Pinpoint the cell where the given text exists, returning its (x, y) midpoint coordinate. 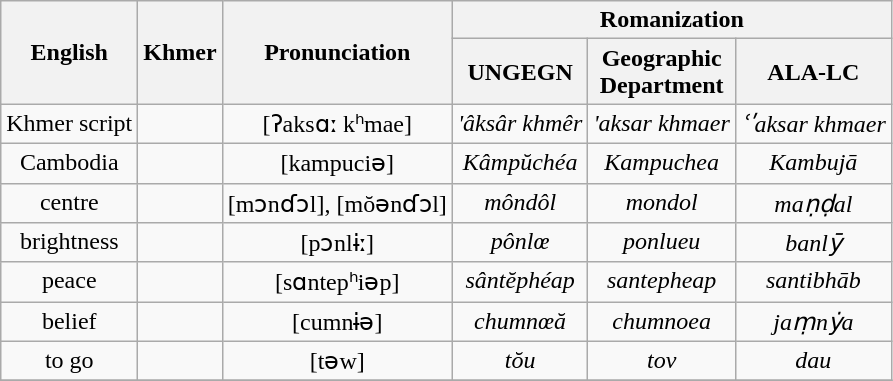
ponlueu (662, 243)
Khmer script (70, 124)
mondol (662, 203)
[təw] (337, 361)
[cumnɨə] (337, 322)
[sɑntepʰiəp] (337, 282)
dau (813, 361)
centre (70, 203)
[ʔaksɑː kʰmae] (337, 124)
môndôl (520, 203)
peace (70, 282)
Kâmpŭchéa (520, 163)
[kampuciə] (337, 163)
santibhāb (813, 282)
Pronunciation (337, 52)
tov (662, 361)
Kambujā (813, 163)
sântĕphéap (520, 282)
UNGEGN (520, 72)
'âksâr khmêr (520, 124)
pônlœ (520, 243)
Khmer (180, 52)
tŏu (520, 361)
brightness (70, 243)
jaṃnẏa (813, 322)
maṇḍal (813, 203)
English (70, 52)
Romanization (672, 20)
banlȳ (813, 243)
santepheap (662, 282)
chumnoea (662, 322)
'aksar khmaer (662, 124)
to go (70, 361)
[mɔnɗɔl], [mŏənɗɔl] (337, 203)
belief (70, 322)
[pɔnlɨː] (337, 243)
ʿʹaksar khmaer (813, 124)
chumnœă (520, 322)
ALA-LC (813, 72)
Cambodia (70, 163)
Kampuchea (662, 163)
GeographicDepartment (662, 72)
